Capture the cell that displays the provided text and extract its (X, Y) central coordinate. 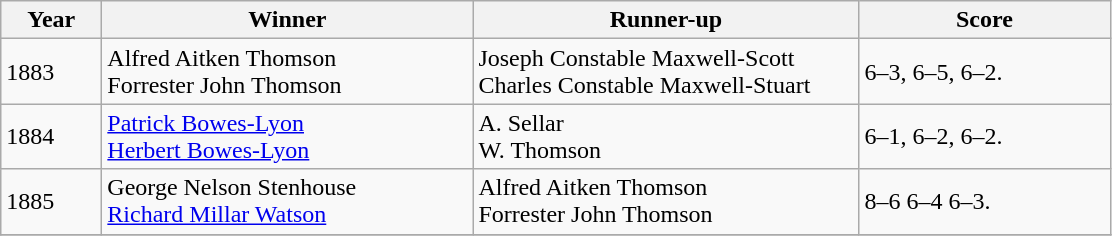
Joseph Constable Maxwell-Scott Charles Constable Maxwell-Stuart (666, 72)
6–3, 6–5, 6–2. (984, 72)
1884 (52, 136)
1885 (52, 202)
Runner-up (666, 20)
1883 (52, 72)
A. Sellar W. Thomson (666, 136)
George Nelson Stenhouse Richard Millar Watson (288, 202)
Patrick Bowes-Lyon Herbert Bowes-Lyon (288, 136)
6–1, 6–2, 6–2. (984, 136)
Year (52, 20)
Winner (288, 20)
8–6 6–4 6–3. (984, 202)
Score (984, 20)
